Pinpoint the cell where the given text exists, returning its [X, Y] midpoint coordinate. 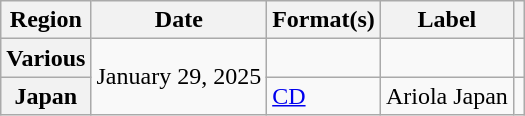
Format(s) [324, 20]
Date [179, 20]
Japan [46, 96]
Ariola Japan [446, 96]
CD [324, 96]
Region [46, 20]
January 29, 2025 [179, 77]
Various [46, 58]
Label [446, 20]
